Extract the (x, y) coordinate from the center of the cell holding the provided text.  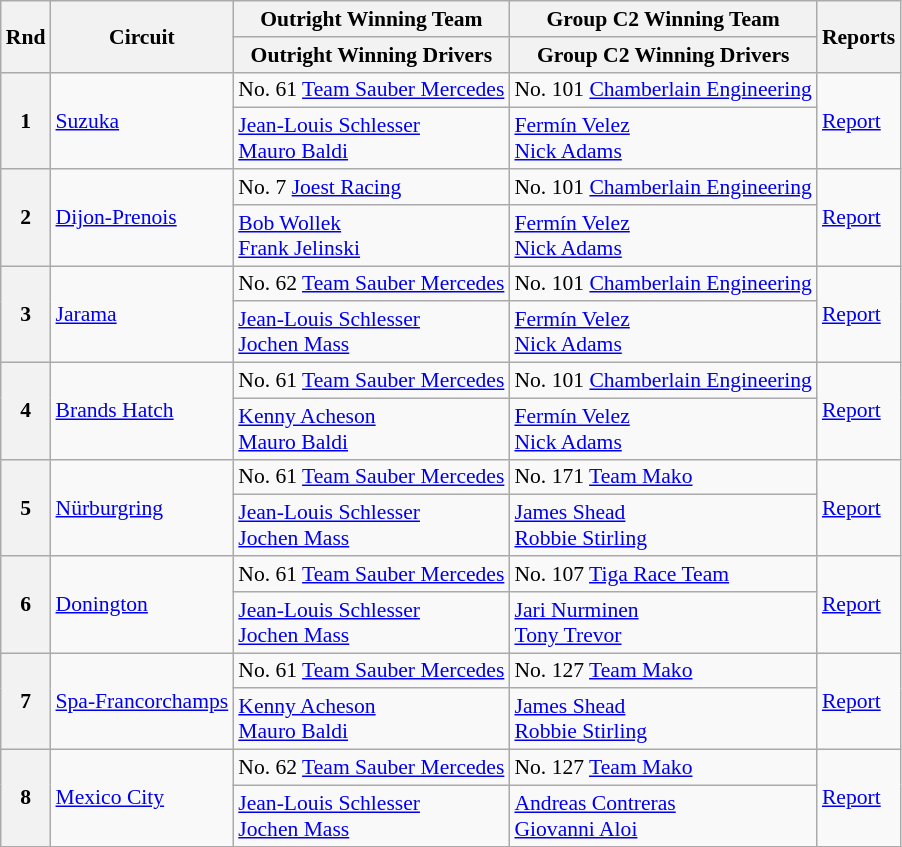
Dijon-Prenois (142, 218)
Jarama (142, 314)
Jean-Louis Schlesser Mauro Baldi (371, 138)
7 (26, 702)
No. 7 Joest Racing (371, 187)
Bob Wollek Frank Jelinski (371, 236)
Group C2 Winning Drivers (662, 55)
No. 171 Team Mako (662, 477)
Jari Nurminen Tony Trevor (662, 622)
3 (26, 314)
Suzuka (142, 120)
Reports (858, 36)
5 (26, 508)
Nürburgring (142, 508)
Group C2 Winning Team (662, 19)
1 (26, 120)
Circuit (142, 36)
No. 107 Tiga Race Team (662, 574)
Mexico City (142, 798)
Brands Hatch (142, 412)
Outright Winning Drivers (371, 55)
6 (26, 604)
Outright Winning Team (371, 19)
Donington (142, 604)
Rnd (26, 36)
2 (26, 218)
Spa-Francorchamps (142, 702)
8 (26, 798)
Andreas Contreras Giovanni Aloi (662, 816)
4 (26, 412)
